Locate the cell with the specified text and output its (X, Y) center coordinate. 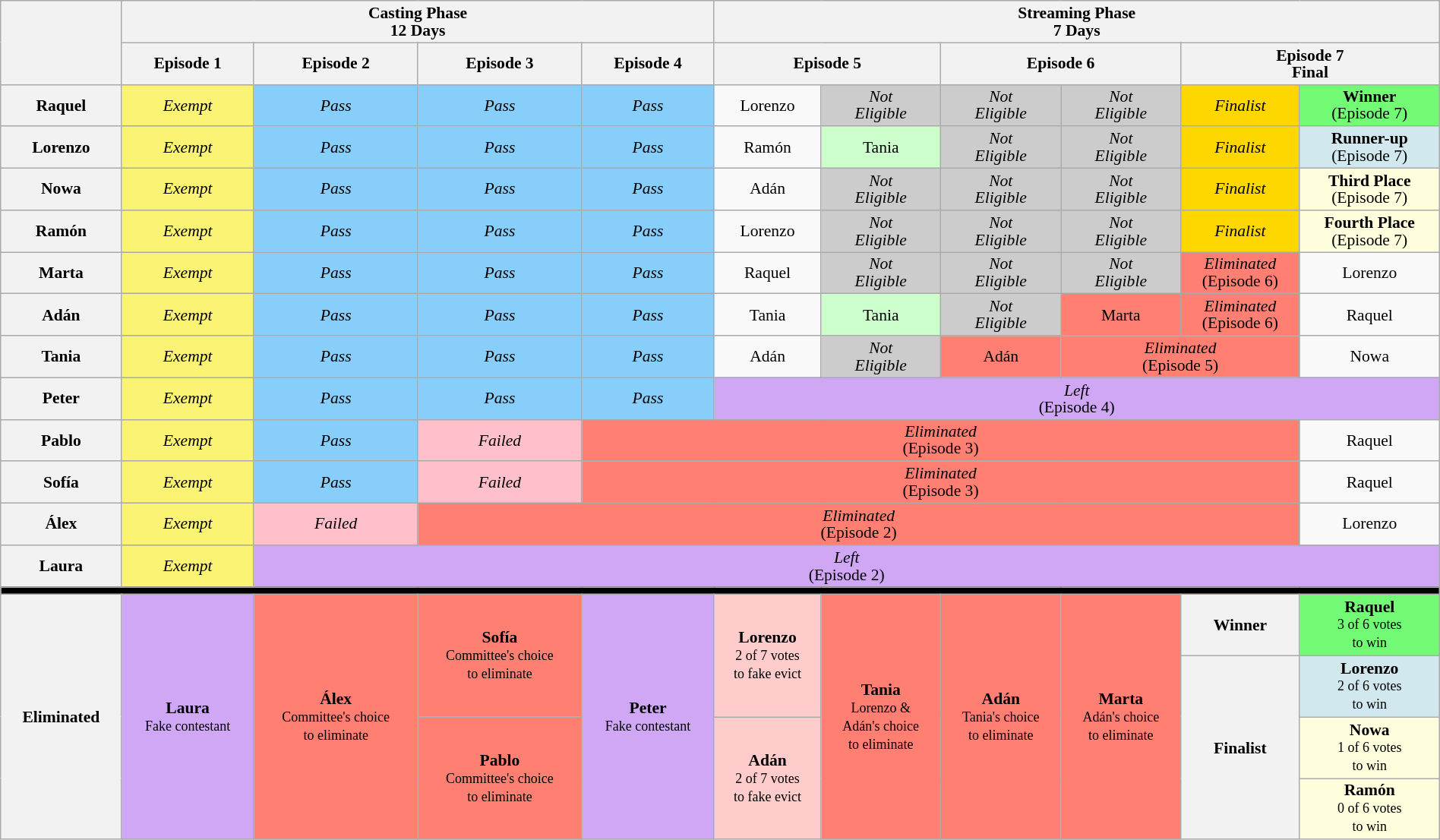
ÁlexCommittee's choiceto eliminate (336, 717)
Winner(Episode 7) (1369, 105)
Episode 3 (500, 64)
Winner (1241, 626)
Left(Episode 2) (846, 567)
PabloCommittee's choiceto eliminate (500, 778)
Laura Fake contestant (188, 717)
Left(Episode 4) (1077, 398)
Sofía (61, 483)
Streaming Phase7 Days (1077, 21)
Eliminated(Episode 5) (1180, 357)
Pablo (61, 441)
Laura (61, 567)
TaniaLorenzo &Adán's choiceto eliminate (881, 717)
AdánTania's choiceto eliminate (1001, 717)
Third Place(Episode 7) (1369, 190)
Episode 6 (1060, 64)
MartaAdán's choiceto eliminate (1121, 717)
Ramón0 of 6 votesto win (1369, 810)
Lorenzo2 of 7 votesto fake evict (767, 656)
Episode 4 (648, 64)
Lorenzo2 of 6 votesto win (1369, 687)
Episode 2 (336, 64)
Eliminated (61, 717)
Adán2 of 7 votesto fake evict (767, 778)
Runner-up(Episode 7) (1369, 147)
Peter (61, 398)
Peter Fake contestant (648, 717)
Fourth Place(Episode 7) (1369, 231)
Casting Phase12 Days (418, 21)
Episode 5 (827, 64)
SofíaCommittee's choiceto eliminate (500, 656)
Nowa1 of 6 votesto win (1369, 747)
Episode 7Final (1311, 64)
Raquel3 of 6 votesto win (1369, 626)
Episode 1 (188, 64)
Eliminated(Episode 2) (858, 524)
Álex (61, 524)
